For the text-containing cell, return its midpoint in (x, y) coordinate format. 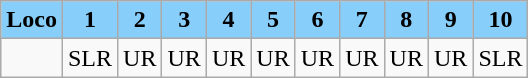
7 (362, 20)
1 (90, 20)
5 (273, 20)
3 (184, 20)
2 (140, 20)
4 (228, 20)
6 (317, 20)
10 (500, 20)
Loco (32, 20)
8 (406, 20)
9 (450, 20)
